Scan for the cell matching the given text and deliver its [x, y] coordinate at center. 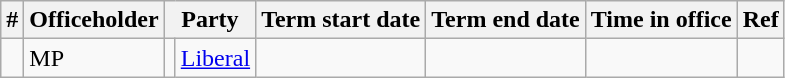
Term end date [506, 20]
Liberal [215, 58]
Party [210, 20]
Term start date [341, 20]
Officeholder [94, 20]
Ref [760, 20]
Time in office [661, 20]
# [12, 20]
MP [94, 58]
